Find where the given text appears and provide that cell's center as (X, Y) coordinate. 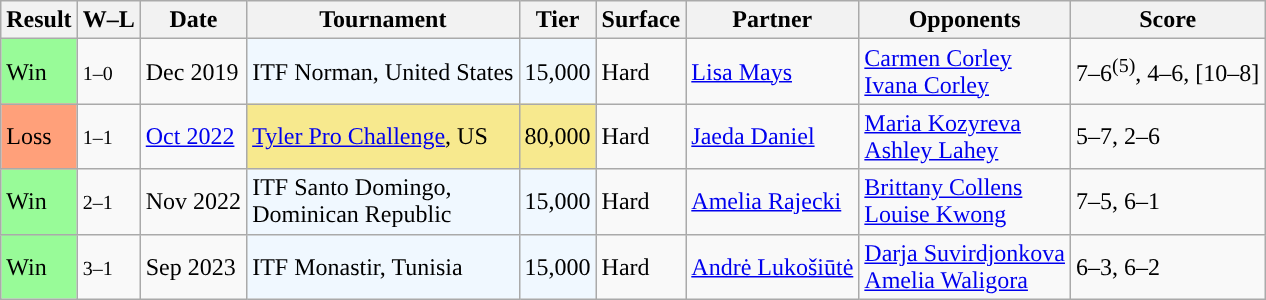
Darja Suvirdjonkova Amelia Waligora (965, 266)
Brittany Collens Louise Kwong (965, 202)
Tier (558, 20)
Nov 2022 (193, 202)
Dec 2019 (193, 72)
Date (193, 20)
3–1 (108, 266)
ITF Monastir, Tunisia (383, 266)
2–1 (108, 202)
ITF Santo Domingo, Dominican Republic (383, 202)
Score (1168, 20)
Lisa Mays (772, 72)
Amelia Rajecki (772, 202)
Surface (641, 20)
6–3, 6–2 (1168, 266)
7–6(5), 4–6, [10–8] (1168, 72)
Result (39, 20)
Sep 2023 (193, 266)
Opponents (965, 20)
80,000 (558, 136)
ITF Norman, United States (383, 72)
1–0 (108, 72)
Oct 2022 (193, 136)
5–7, 2–6 (1168, 136)
Andrė Lukošiūtė (772, 266)
Tournament (383, 20)
1–1 (108, 136)
Jaeda Daniel (772, 136)
W–L (108, 20)
Loss (39, 136)
7–5, 6–1 (1168, 202)
Tyler Pro Challenge, US (383, 136)
Carmen Corley Ivana Corley (965, 72)
Partner (772, 20)
Maria Kozyreva Ashley Lahey (965, 136)
